For the text-containing cell, return its midpoint in (X, Y) coordinate format. 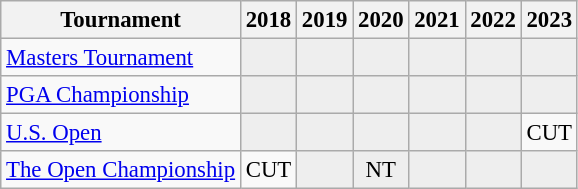
2023 (549, 20)
2019 (325, 20)
2022 (493, 20)
U.S. Open (121, 133)
Tournament (121, 20)
2018 (268, 20)
Masters Tournament (121, 58)
NT (381, 170)
2020 (381, 20)
The Open Championship (121, 170)
PGA Championship (121, 95)
2021 (437, 20)
